Search for the cell housing the specified text and yield its (x, y) center coordinate. 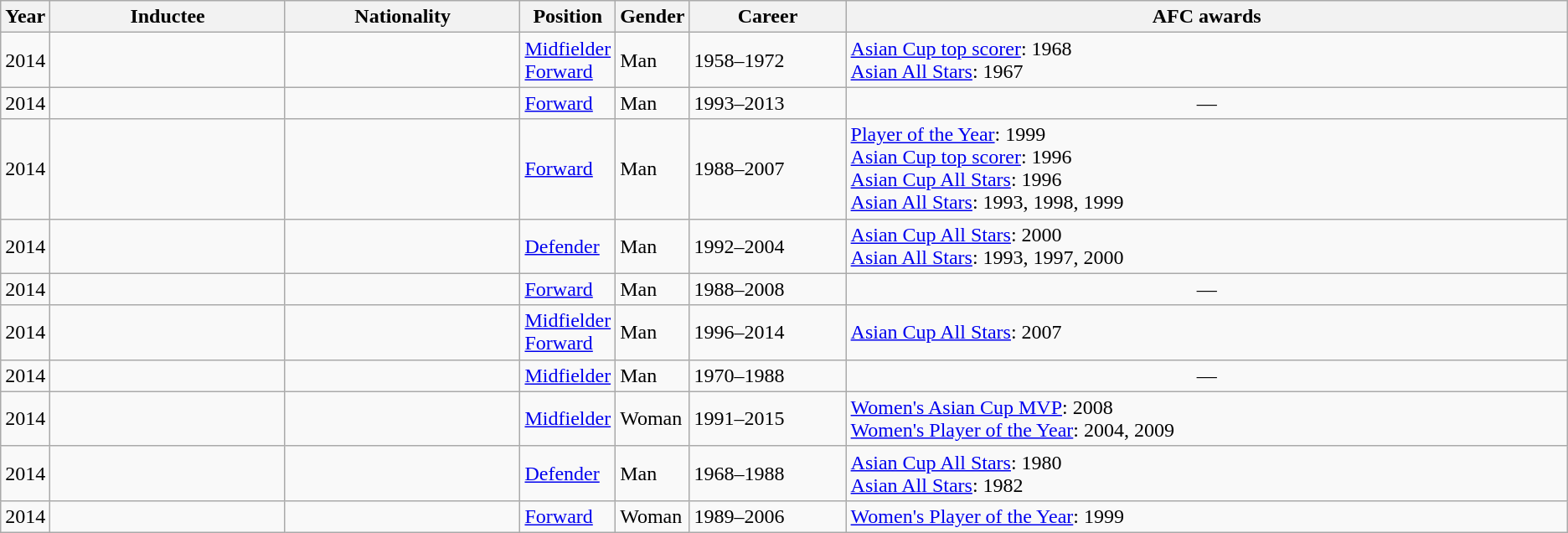
1992–2004 (767, 246)
Nationality (402, 17)
1968–1988 (767, 473)
1988–2008 (767, 289)
Player of the Year: 1999 Asian Cup top scorer: 1996 Asian Cup All Stars: 1996 Asian All Stars: 1993, 1998, 1999 (1206, 169)
Women's Player of the Year: 1999 (1206, 516)
Career (767, 17)
1988–2007 (767, 169)
1958–1972 (767, 60)
1993–2013 (767, 103)
1996–2014 (767, 332)
Position (568, 17)
Asian Cup All Stars: 2000 Asian All Stars: 1993, 1997, 2000 (1206, 246)
1970–1988 (767, 375)
Women's Asian Cup MVP: 2008 Women's Player of the Year: 2004, 2009 (1206, 419)
AFC awards (1206, 17)
Asian Cup top scorer: 1968 Asian All Stars: 1967 (1206, 60)
Year (25, 17)
Asian Cup All Stars: 1980 Asian All Stars: 1982 (1206, 473)
Inductee (168, 17)
Asian Cup All Stars: 2007 (1206, 332)
1991–2015 (767, 419)
Gender (652, 17)
1989–2006 (767, 516)
